From the cell containing the given text, extract its center point as (x, y) coordinate. 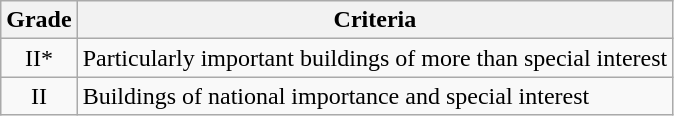
II* (39, 58)
Buildings of national importance and special interest (375, 96)
Criteria (375, 20)
Grade (39, 20)
II (39, 96)
Particularly important buildings of more than special interest (375, 58)
